Capture the cell that displays the provided text and extract its [X, Y] central coordinate. 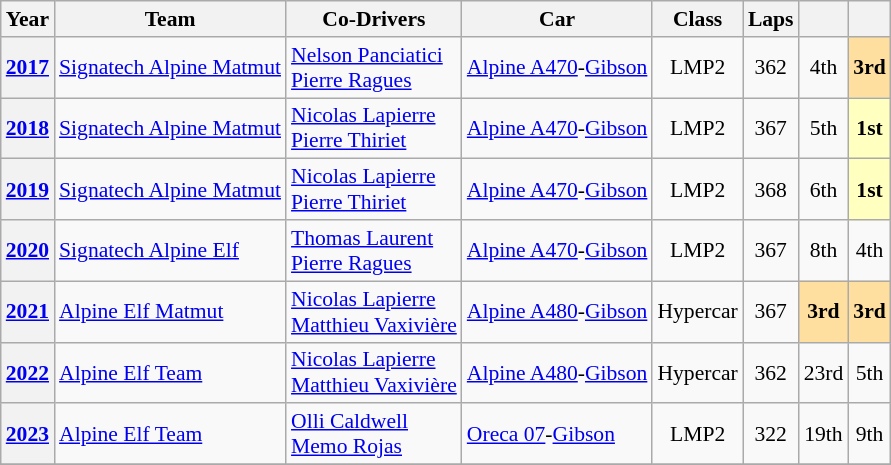
Olli Caldwell Memo Rojas [374, 434]
2020 [28, 250]
23rd [824, 372]
Car [558, 19]
368 [771, 190]
9th [870, 434]
Oreca 07-Gibson [558, 434]
19th [824, 434]
2018 [28, 128]
2023 [28, 434]
Signatech Alpine Elf [170, 250]
2017 [28, 68]
Co-Drivers [374, 19]
Nelson Panciatici Pierre Ragues [374, 68]
Team [170, 19]
2019 [28, 190]
8th [824, 250]
Laps [771, 19]
Class [697, 19]
Year [28, 19]
6th [824, 190]
2022 [28, 372]
Alpine Elf Matmut [170, 312]
2021 [28, 312]
322 [771, 434]
Thomas Laurent Pierre Ragues [374, 250]
